Capture the cell that displays the provided text and extract its [x, y] central coordinate. 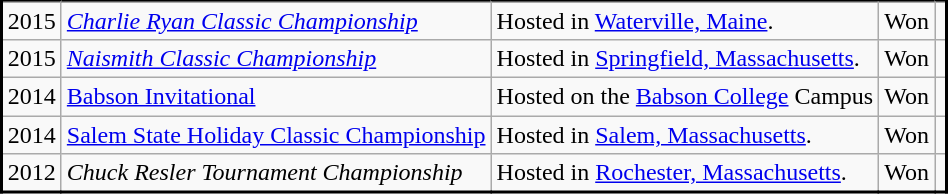
Charlie Ryan Classic Championship [276, 21]
Hosted in Salem, Massachusetts. [685, 135]
Salem State Holiday Classic Championship [276, 135]
Babson Invitational [276, 97]
Chuck Resler Tournament Championship [276, 174]
Naismith Classic Championship [276, 59]
2012 [32, 174]
Hosted on the Babson College Campus [685, 97]
Hosted in Waterville, Maine. [685, 21]
Hosted in Springfield, Massachusetts. [685, 59]
Hosted in Rochester, Massachusetts. [685, 174]
